Search for the cell housing the specified text and yield its (x, y) center coordinate. 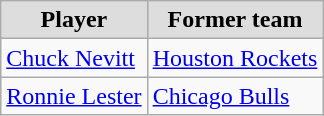
Chuck Nevitt (74, 58)
Chicago Bulls (235, 96)
Player (74, 20)
Houston Rockets (235, 58)
Former team (235, 20)
Ronnie Lester (74, 96)
